Identify which cell holds the provided text, then report its (x, y) central coordinate. 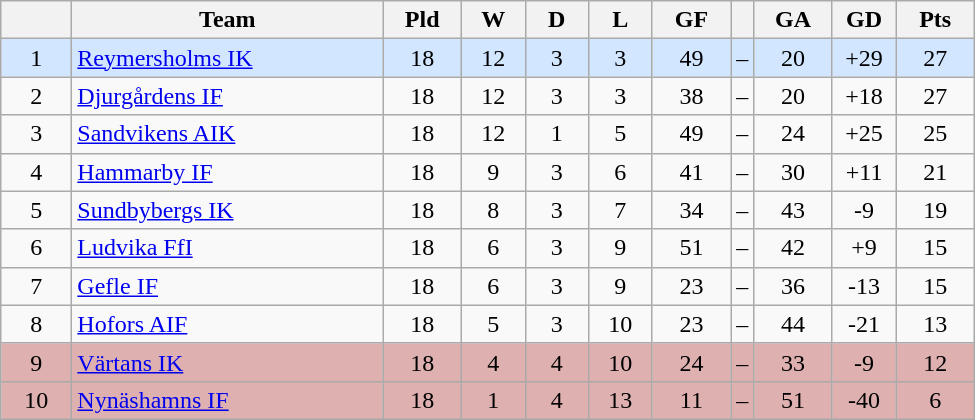
Pts (936, 20)
21 (936, 172)
43 (794, 210)
+29 (864, 58)
44 (794, 324)
Pld (422, 20)
36 (794, 286)
Sandvikens AIK (228, 134)
-40 (864, 400)
25 (936, 134)
L (621, 20)
Djurgårdens IF (228, 96)
Gefle IF (228, 286)
GA (794, 20)
34 (692, 210)
41 (692, 172)
Hammarby IF (228, 172)
-13 (864, 286)
GD (864, 20)
42 (794, 248)
+9 (864, 248)
2 (36, 96)
-21 (864, 324)
33 (794, 362)
+11 (864, 172)
+18 (864, 96)
W (493, 20)
19 (936, 210)
11 (692, 400)
38 (692, 96)
Hofors AIF (228, 324)
GF (692, 20)
D (557, 20)
Nynäshamns IF (228, 400)
Ludvika FfI (228, 248)
+25 (864, 134)
Team (228, 20)
Värtans IK (228, 362)
Sundbybergs IK (228, 210)
Reymersholms IK (228, 58)
30 (794, 172)
